From the cell containing the given text, extract its center point as [x, y] coordinate. 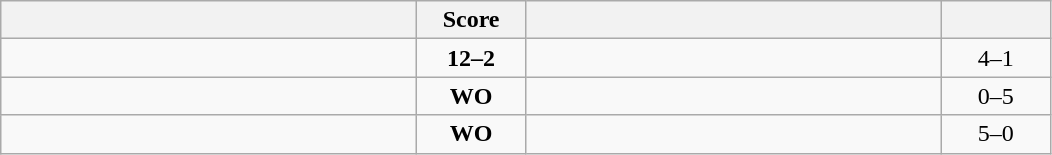
4–1 [996, 58]
Score [472, 20]
0–5 [996, 96]
12–2 [472, 58]
5–0 [996, 134]
